Determine the (x, y) coordinate at the center of the cell enclosing the given text.  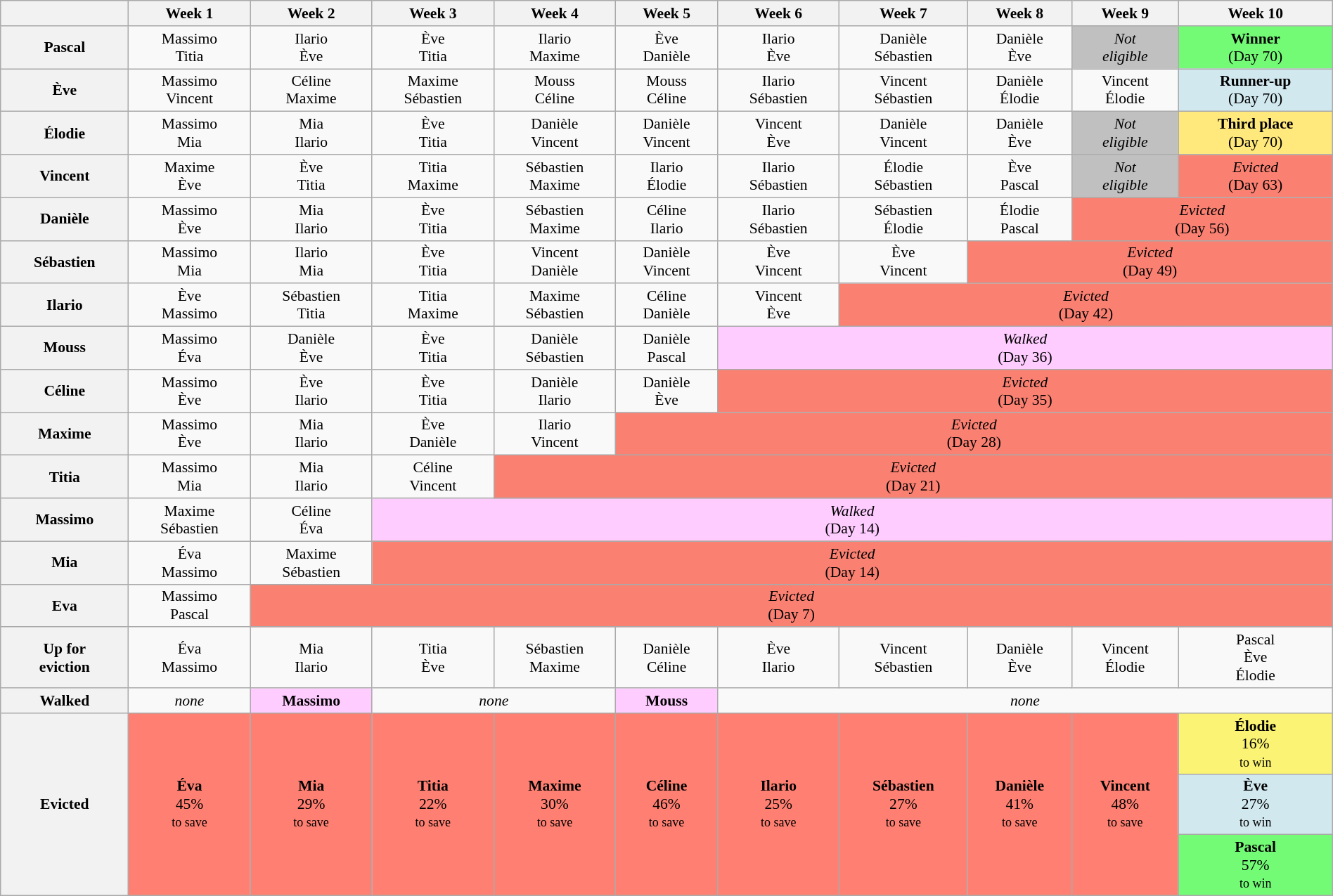
Ilario (65, 305)
Pascal (65, 48)
MassimoPascal (190, 606)
Evicted (Day 56) (1202, 219)
IlarioMia (311, 261)
Week 7 (903, 13)
DanièleIlario (554, 391)
PascalÈveÉlodie (1256, 658)
Sébastien 27%to save (903, 805)
Week 2 (311, 13)
Pascal57%to win (1256, 866)
Evicted (Day 14) (852, 562)
Week 5 (666, 13)
Mia (65, 562)
VincentDanièle (554, 261)
Evicted (65, 805)
DanièleÉlodie (1019, 90)
Vincent (65, 176)
Week 10 (1256, 13)
SébastienÉlodie (903, 219)
Evicted (Day 7) (792, 606)
Week 4 (554, 13)
Third place (Day 70) (1256, 134)
Walked (Day 36) (1025, 349)
Evicted (Day 21) (913, 476)
CélineIlario (666, 219)
Evicted (Day 49) (1150, 261)
DanièleCéline (666, 658)
Vincent48%to save (1126, 805)
Danièle (65, 219)
Week 1 (190, 13)
Week 6 (779, 13)
Week 3 (433, 13)
MaximeÈve (190, 176)
Evicted (Day 42) (1086, 305)
Walked (65, 701)
Winner (Day 70) (1256, 48)
MassimoÉva (190, 349)
Sébastien (65, 261)
Mia 29%to save (311, 805)
Élodie (65, 134)
Maxime 30%to save (554, 805)
ÉlodieSébastien (903, 176)
CélineMaxime (311, 90)
Danièle 41%to save (1019, 805)
Up foreviction (65, 658)
Walked (Day 14) (852, 520)
Week 9 (1126, 13)
Titia (65, 476)
Céline (65, 391)
IlarioÉlodie (666, 176)
Céline 46%to save (666, 805)
DanièlePascal (666, 349)
SébastienTitia (311, 305)
Evicted (Day 28) (974, 434)
Éva 45%to save (190, 805)
MassimoVincent (190, 90)
Titia 22%to save (433, 805)
Eva (65, 606)
IlarioMaxime (554, 48)
Evicted (Day 63) (1256, 176)
Evicted (Day 35) (1025, 391)
CélineVincent (433, 476)
Week 8 (1019, 13)
IlarioVincent (554, 434)
MassimoTitia (190, 48)
Ève27%to win (1256, 804)
Ève (65, 90)
ÈveMassimo (190, 305)
CélineÉva (311, 520)
CélineDanièle (666, 305)
Runner-up (Day 70) (1256, 90)
Maxime (65, 434)
Ilario 25%to save (779, 805)
ÈvePascal (1019, 176)
TitiaÈve (433, 658)
Élodie16%to win (1256, 744)
ÉlodiePascal (1019, 219)
